Determine the [X, Y] coordinate at the center of the cell enclosing the given text.  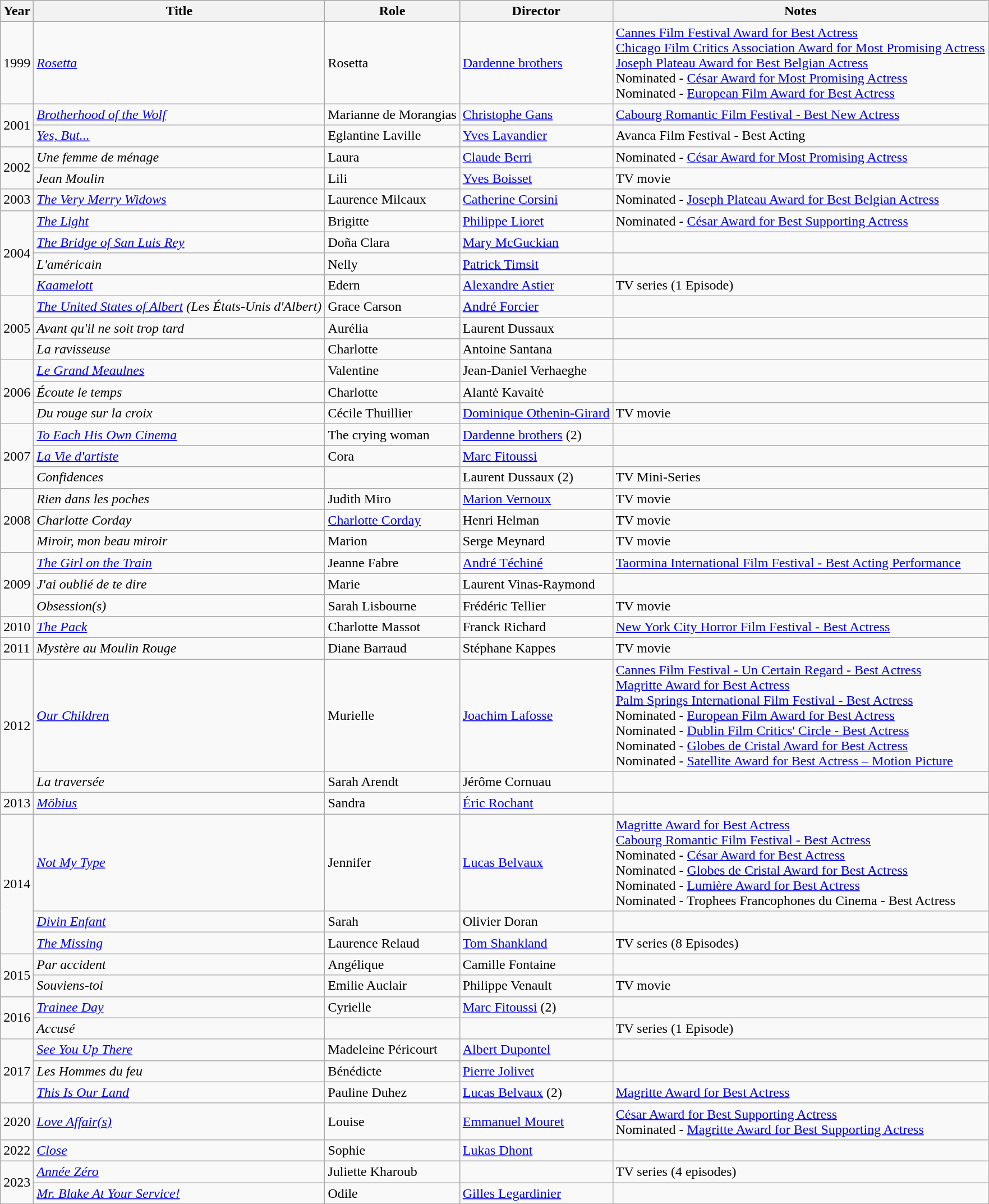
Lucas Belvaux [536, 863]
To Each His Own Cinema [180, 435]
2001 [17, 125]
Madeleine Péricourt [392, 1050]
Möbius [180, 803]
Doña Clara [392, 242]
Cora [392, 456]
La Vie d'artiste [180, 456]
New York City Horror Film Festival - Best Actress [800, 627]
Olivier Doran [536, 922]
Not My Type [180, 863]
The Girl on the Train [180, 563]
Eglantine Laville [392, 136]
Yves Lavandier [536, 136]
Kaamelott [180, 285]
Murielle [392, 715]
Obsession(s) [180, 605]
Director [536, 11]
Mr. Blake At Your Service! [180, 1193]
Magritte Award for Best Actress [800, 1092]
Laurent Dussaux [536, 328]
Dardenne brothers (2) [536, 435]
Joachim Lafosse [536, 715]
Sarah Arendt [392, 782]
TV series (4 episodes) [800, 1171]
Close [180, 1150]
Serge Meynard [536, 541]
2023 [17, 1182]
Taormina International Film Festival - Best Acting Performance [800, 563]
Claude Berri [536, 157]
Emilie Auclair [392, 986]
Cécile Thuillier [392, 413]
Diane Barraud [392, 648]
Jeanne Fabre [392, 563]
Marianne de Morangias [392, 114]
Alantė Kavaitė [536, 392]
TV Mini-Series [800, 477]
The Light [180, 221]
Role [392, 11]
Mystère au Moulin Rouge [180, 648]
Éric Rochant [536, 803]
Marie [392, 584]
Sophie [392, 1150]
2003 [17, 200]
Accusé [180, 1028]
2007 [17, 456]
The crying woman [392, 435]
J'ai oublié de te dire [180, 584]
Judith Miro [392, 499]
La ravisseuse [180, 350]
Antoine Santana [536, 350]
Laurence Milcaux [392, 200]
Patrick Timsit [536, 264]
Love Affair(s) [180, 1121]
Edern [392, 285]
Avanca Film Festival - Best Acting [800, 136]
Rien dans les poches [180, 499]
Divin Enfant [180, 922]
Laura [392, 157]
Camille Fontaine [536, 964]
2009 [17, 584]
2005 [17, 328]
Christophe Gans [536, 114]
André Forcier [536, 306]
Louise [392, 1121]
Charlotte Massot [392, 627]
2010 [17, 627]
2008 [17, 520]
The Missing [180, 943]
TV series (8 Episodes) [800, 943]
2004 [17, 253]
Jennifer [392, 863]
Gilles Legardinier [536, 1193]
This Is Our Land [180, 1092]
Trainee Day [180, 1007]
Nelly [392, 264]
See You Up There [180, 1050]
La traversée [180, 782]
César Award for Best Supporting ActressNominated - Magritte Award for Best Supporting Actress [800, 1121]
Pauline Duhez [392, 1092]
The Pack [180, 627]
The Very Merry Widows [180, 200]
Les Hommes du feu [180, 1071]
Year [17, 11]
Philippe Lioret [536, 221]
Le Grand Meaulnes [180, 371]
2014 [17, 884]
Angélique [392, 964]
Catherine Corsini [536, 200]
Écoute le temps [180, 392]
Nominated - César Award for Most Promising Actress [800, 157]
Jérôme Cornuau [536, 782]
Sarah Lisbourne [392, 605]
Cyrielle [392, 1007]
Bénédicte [392, 1071]
Cabourg Romantic Film Festival - Best New Actress [800, 114]
Par accident [180, 964]
Alexandre Astier [536, 285]
Franck Richard [536, 627]
Albert Dupontel [536, 1050]
Stéphane Kappes [536, 648]
Laurent Dussaux (2) [536, 477]
Dardenne brothers [536, 63]
Année Zéro [180, 1171]
Laurence Relaud [392, 943]
Lili [392, 178]
Title [180, 11]
Dominique Othenin-Girard [536, 413]
2017 [17, 1071]
Pierre Jolivet [536, 1071]
2015 [17, 975]
Notes [800, 11]
Brotherhood of the Wolf [180, 114]
Laurent Vinas-Raymond [536, 584]
Marion [392, 541]
2011 [17, 648]
2022 [17, 1150]
2002 [17, 168]
Lukas Dhont [536, 1150]
Yves Boisset [536, 178]
Miroir, mon beau miroir [180, 541]
Marion Vernoux [536, 499]
The United States of Albert (Les États-Unis d'Albert) [180, 306]
Avant qu'il ne soit trop tard [180, 328]
2006 [17, 392]
Juliette Kharoub [392, 1171]
Aurélia [392, 328]
Du rouge sur la croix [180, 413]
Jean-Daniel Verhaeghe [536, 371]
Frédéric Tellier [536, 605]
Grace Carson [392, 306]
Valentine [392, 371]
Tom Shankland [536, 943]
Marc Fitoussi (2) [536, 1007]
2013 [17, 803]
Une femme de ménage [180, 157]
Lucas Belvaux (2) [536, 1092]
Confidences [180, 477]
Jean Moulin [180, 178]
Nominated - Joseph Plateau Award for Best Belgian Actress [800, 200]
Emmanuel Mouret [536, 1121]
2016 [17, 1018]
Nominated - César Award for Best Supporting Actress [800, 221]
Sarah [392, 922]
Henri Helman [536, 520]
Brigitte [392, 221]
Sandra [392, 803]
Mary McGuckian [536, 242]
1999 [17, 63]
Odile [392, 1193]
Philippe Venault [536, 986]
Marc Fitoussi [536, 456]
The Bridge of San Luis Rey [180, 242]
Our Children [180, 715]
Yes, But... [180, 136]
2020 [17, 1121]
L'américain [180, 264]
André Téchiné [536, 563]
Souviens-toi [180, 986]
2012 [17, 725]
